Scan for the cell matching the given text and deliver its (X, Y) coordinate at center. 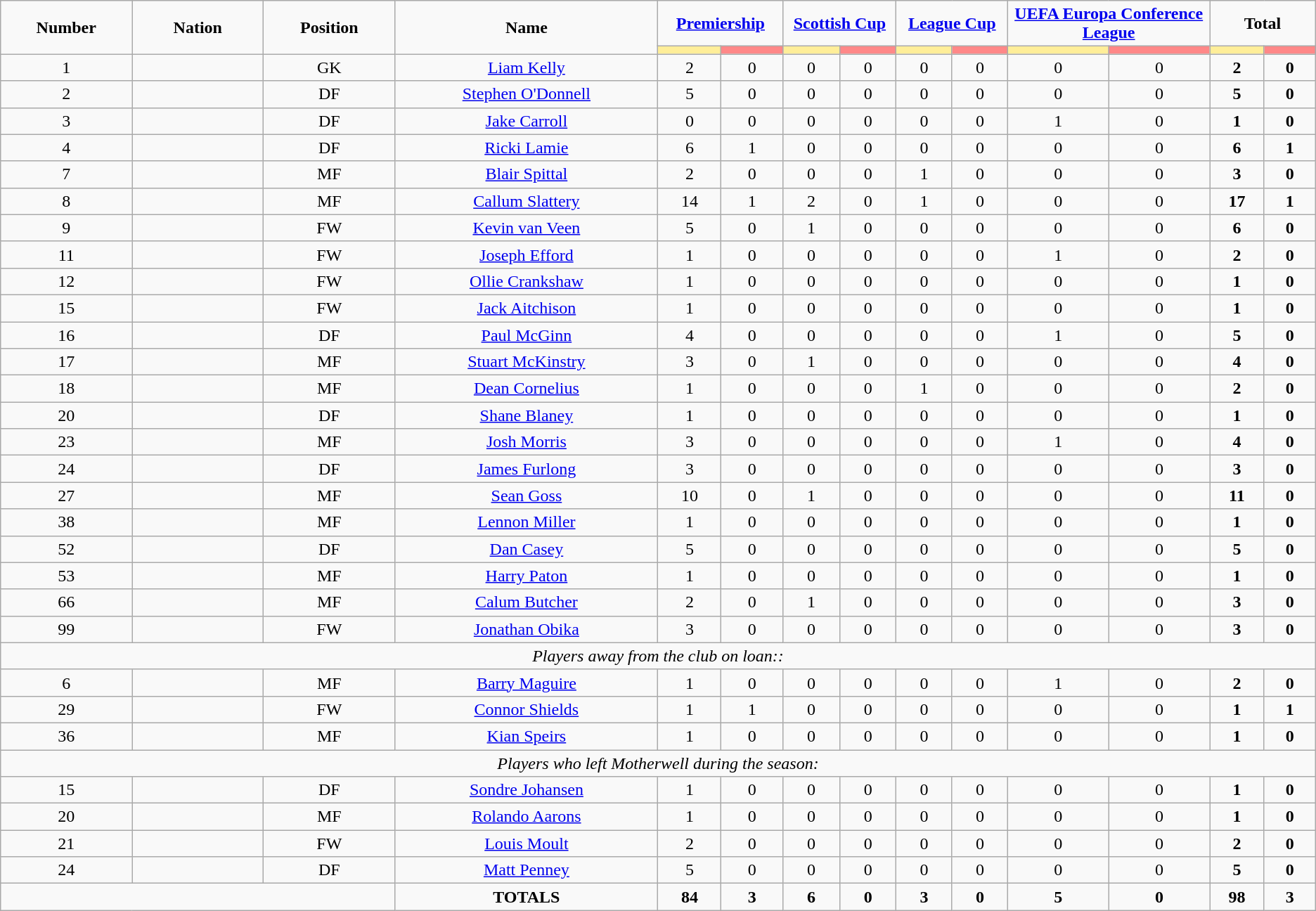
Kevin van Veen (527, 228)
66 (66, 602)
Louis Moult (527, 844)
Liam Kelly (527, 67)
Jonathan Obika (527, 629)
99 (66, 629)
Sean Goss (527, 496)
Position (329, 27)
Ollie Crankshaw (527, 281)
Nation (198, 27)
Jake Carroll (527, 121)
36 (66, 736)
Lennon Miller (527, 522)
Blair Spittal (527, 174)
8 (66, 201)
Dan Casey (527, 549)
Barry Maguire (527, 683)
Dean Cornelius (527, 389)
UEFA Europa Conference League (1109, 24)
9 (66, 228)
Players who left Motherwell during the season: (658, 763)
Rolando Aarons (527, 817)
Connor Shields (527, 709)
Premiership (721, 24)
Paul McGinn (527, 335)
12 (66, 281)
84 (690, 897)
14 (690, 201)
18 (66, 389)
Callum Slattery (527, 201)
Scottish Cup (839, 24)
10 (690, 496)
TOTALS (527, 897)
Josh Morris (527, 442)
Joseph Efford (527, 254)
Ricki Lamie (527, 148)
23 (66, 442)
21 (66, 844)
29 (66, 709)
League Cup (952, 24)
53 (66, 576)
Harry Paton (527, 576)
Calum Butcher (527, 602)
27 (66, 496)
GK (329, 67)
Matt Penney (527, 870)
7 (66, 174)
James Furlong (527, 469)
Sondre Johansen (527, 790)
Jack Aitchison (527, 308)
98 (1237, 897)
Players away from the club on loan:: (658, 656)
16 (66, 335)
Shane Blaney (527, 415)
Kian Speirs (527, 736)
Number (66, 27)
52 (66, 549)
Name (527, 27)
38 (66, 522)
Stuart McKinstry (527, 362)
Stephen O'Donnell (527, 94)
Total (1263, 24)
